Extract the (x, y) coordinate from the center of the cell holding the provided text.  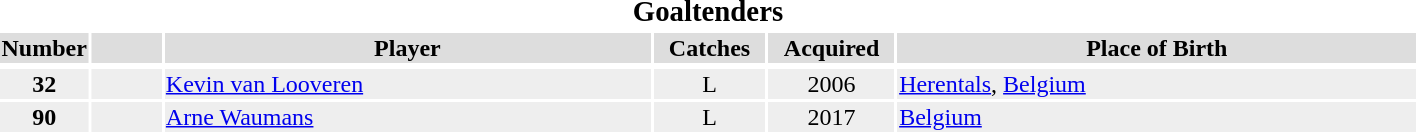
Arne Waumans (407, 117)
Belgium (1157, 117)
Player (407, 48)
Kevin van Looveren (407, 84)
Herentals, Belgium (1157, 84)
32 (44, 84)
90 (44, 117)
2017 (832, 117)
Acquired (832, 48)
2006 (832, 84)
Place of Birth (1157, 48)
Catches (709, 48)
Number (44, 48)
